Pinpoint the cell where the given text exists, returning its (X, Y) midpoint coordinate. 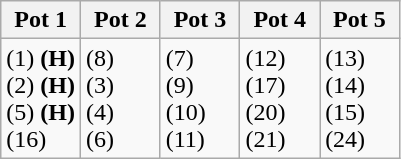
Pot 1 (41, 20)
Pot 2 (120, 20)
(8) (3) (4) (6) (120, 98)
Pot 4 (280, 20)
Pot 3 (200, 20)
(1) (H) (2) (H) (5) (H) (16) (41, 98)
(12) (17) (20) (21) (280, 98)
Pot 5 (360, 20)
(7) (9) (10) (11) (200, 98)
(13) (14) (15) (24) (360, 98)
